Return the (X, Y) coordinate for the center point of the cell that contains the specified text.  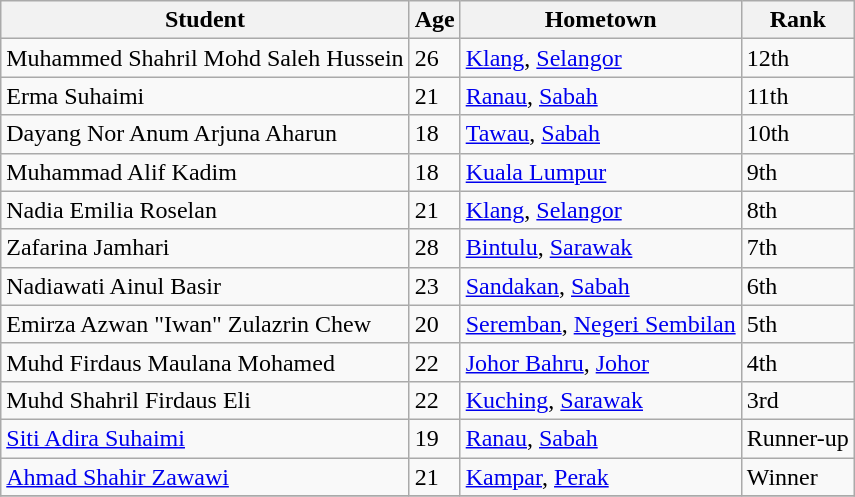
Student (205, 20)
Rank (798, 20)
23 (434, 286)
Dayang Nor Anum Arjuna Aharun (205, 134)
Zafarina Jamhari (205, 248)
Erma Suhaimi (205, 96)
Seremban, Negeri Sembilan (600, 324)
12th (798, 58)
8th (798, 210)
Muhammed Shahril Mohd Saleh Hussein (205, 58)
Runner-up (798, 438)
20 (434, 324)
19 (434, 438)
Johor Bahru, Johor (600, 362)
Muhd Shahril Firdaus Eli (205, 400)
Kuala Lumpur (600, 172)
11th (798, 96)
Bintulu, Sarawak (600, 248)
Winner (798, 477)
28 (434, 248)
Nadia Emilia Roselan (205, 210)
9th (798, 172)
Age (434, 20)
Ahmad Shahir Zawawi (205, 477)
10th (798, 134)
Siti Adira Suhaimi (205, 438)
26 (434, 58)
Sandakan, Sabah (600, 286)
7th (798, 248)
Muhammad Alif Kadim (205, 172)
5th (798, 324)
6th (798, 286)
Emirza Azwan "Iwan" Zulazrin Chew (205, 324)
3rd (798, 400)
Muhd Firdaus Maulana Mohamed (205, 362)
Kuching, Sarawak (600, 400)
Hometown (600, 20)
Nadiawati Ainul Basir (205, 286)
Kampar, Perak (600, 477)
4th (798, 362)
Tawau, Sabah (600, 134)
